Pinpoint the cell where the given text exists, returning its [X, Y] midpoint coordinate. 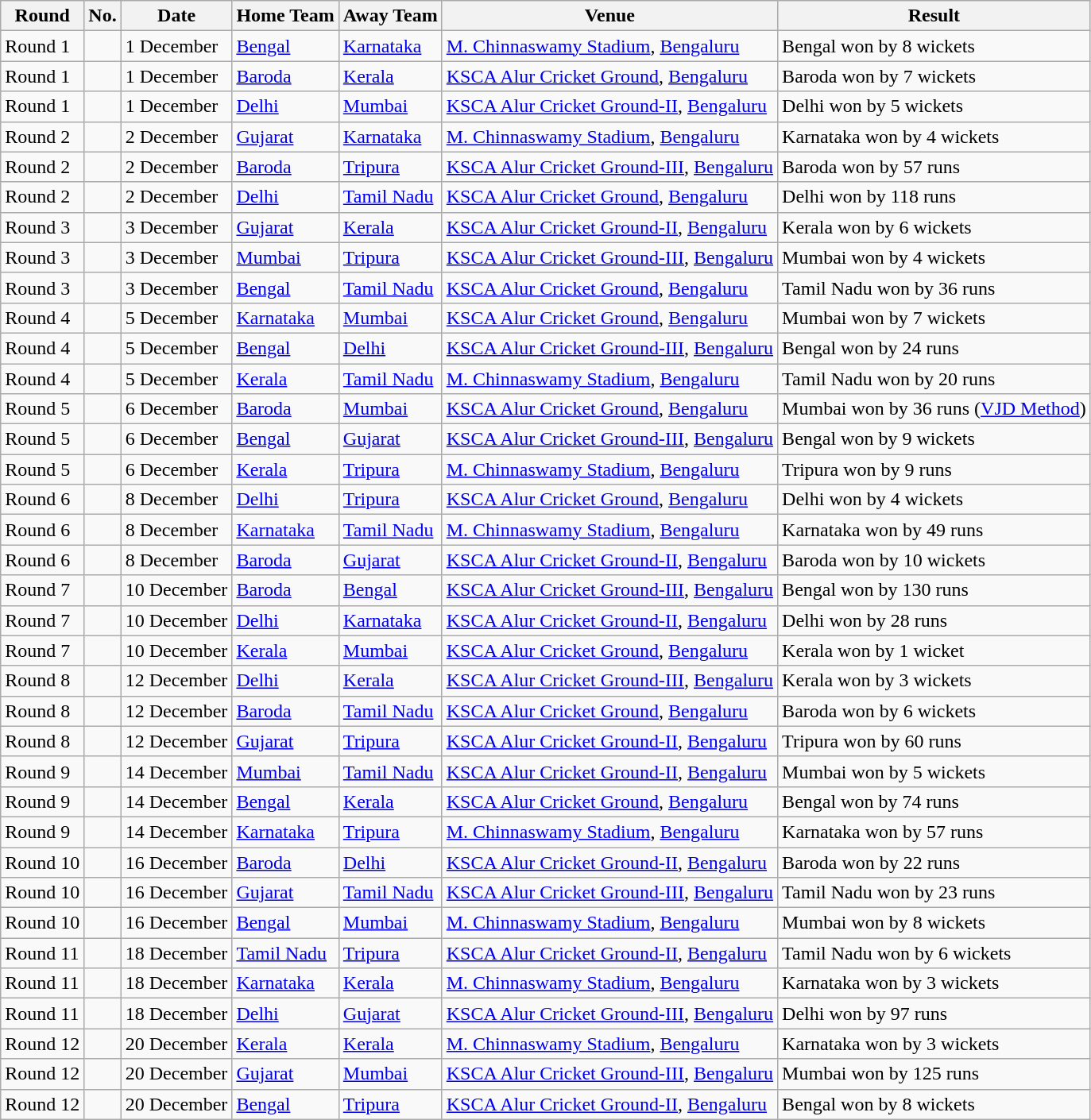
Mumbai won by 4 wickets [934, 257]
Baroda won by 10 wickets [934, 560]
Round [43, 16]
Bengal won by 9 wickets [934, 439]
Baroda won by 6 wickets [934, 711]
Tamil Nadu won by 20 runs [934, 379]
Home Team [285, 16]
Tripura won by 60 runs [934, 741]
Tripura won by 9 runs [934, 469]
Delhi won by 28 runs [934, 620]
Mumbai won by 8 wickets [934, 923]
Kerala won by 1 wicket [934, 651]
Result [934, 16]
Delhi won by 118 runs [934, 197]
Baroda won by 7 wickets [934, 76]
Delhi won by 4 wickets [934, 500]
Mumbai won by 7 wickets [934, 318]
No. [103, 16]
Tamil Nadu won by 23 runs [934, 893]
Bengal won by 24 runs [934, 348]
Tamil Nadu won by 36 runs [934, 288]
Delhi won by 97 runs [934, 1014]
Kerala won by 3 wickets [934, 681]
Mumbai won by 36 runs (VJD Method) [934, 409]
Bengal won by 130 runs [934, 590]
Baroda won by 57 runs [934, 167]
Away Team [390, 16]
Delhi won by 5 wickets [934, 106]
Tamil Nadu won by 6 wickets [934, 953]
Mumbai won by 125 runs [934, 1074]
Bengal won by 74 runs [934, 801]
Karnataka won by 4 wickets [934, 137]
Baroda won by 22 runs [934, 862]
Venue [609, 16]
Karnataka won by 49 runs [934, 530]
Date [176, 16]
Mumbai won by 5 wickets [934, 771]
Kerala won by 6 wickets [934, 227]
Karnataka won by 57 runs [934, 832]
